Scan for the cell matching the given text and deliver its (X, Y) coordinate at center. 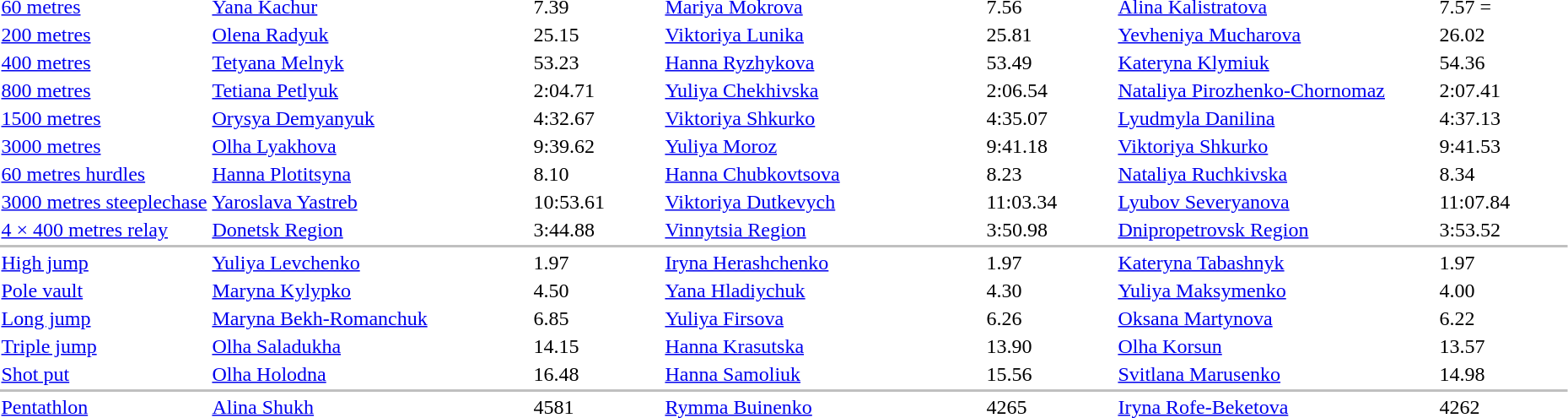
2:07.41 (1503, 90)
Maryna Bekh-Romanchuk (370, 318)
Donetsk Region (370, 230)
26.02 (1503, 35)
6.22 (1503, 318)
4:37.13 (1503, 118)
53.23 (597, 62)
Dnipropetrovsk Region (1276, 230)
53.49 (1049, 62)
15.56 (1049, 374)
4:35.07 (1049, 118)
9:39.62 (597, 146)
Orysya Demyanyuk (370, 118)
Hanna Chubkovtsova (823, 174)
Kateryna Tabashnyk (1276, 263)
Lyubov Severyanova (1276, 202)
Pole vault (105, 290)
4.00 (1503, 290)
14.98 (1503, 374)
Viktoriya Lunika (823, 35)
4 × 400 metres relay (105, 230)
Viktoriya Dutkevych (823, 202)
Nataliya Pirozhenko-Chornomaz (1276, 90)
13.57 (1503, 346)
Yuliya Levchenko (370, 263)
1500 metres (105, 118)
8.34 (1503, 174)
Yuliya Firsova (823, 318)
Olha Saladukha (370, 346)
Svitlana Marusenko (1276, 374)
8.23 (1049, 174)
2:04.71 (597, 90)
8.10 (597, 174)
9:41.18 (1049, 146)
3000 metres (105, 146)
Yuliya Maksymenko (1276, 290)
Oksana Martynova (1276, 318)
2:06.54 (1049, 90)
Yuliya Moroz (823, 146)
16.48 (597, 374)
800 metres (105, 90)
Maryna Kylypko (370, 290)
3:53.52 (1503, 230)
60 metres hurdles (105, 174)
Iryna Herashchenko (823, 263)
400 metres (105, 62)
Olha Lyakhova (370, 146)
Yuliya Chekhivska (823, 90)
200 metres (105, 35)
Hanna Krasutska (823, 346)
14.15 (597, 346)
13.90 (1049, 346)
4.30 (1049, 290)
3:44.88 (597, 230)
4.50 (597, 290)
Long jump (105, 318)
Vinnytsia Region (823, 230)
Triple jump (105, 346)
10:53.61 (597, 202)
25.81 (1049, 35)
Olha Holodna (370, 374)
Yaroslava Yastreb (370, 202)
Lyudmyla Danilina (1276, 118)
Hanna Plotitsyna (370, 174)
9:41.53 (1503, 146)
Hanna Samoliuk (823, 374)
11:03.34 (1049, 202)
Tetiana Petlyuk (370, 90)
Yevheniya Mucharova (1276, 35)
Hanna Ryzhykova (823, 62)
6.26 (1049, 318)
54.36 (1503, 62)
3000 metres steeplechase (105, 202)
Olena Radyuk (370, 35)
Kateryna Klymiuk (1276, 62)
25.15 (597, 35)
Shot put (105, 374)
Nataliya Ruchkivska (1276, 174)
4:32.67 (597, 118)
Olha Korsun (1276, 346)
High jump (105, 263)
Yana Hladiychuk (823, 290)
6.85 (597, 318)
Tetyana Melnyk (370, 62)
11:07.84 (1503, 202)
3:50.98 (1049, 230)
